Provide the (x, y) coordinate of the cell's center where the given text is located.  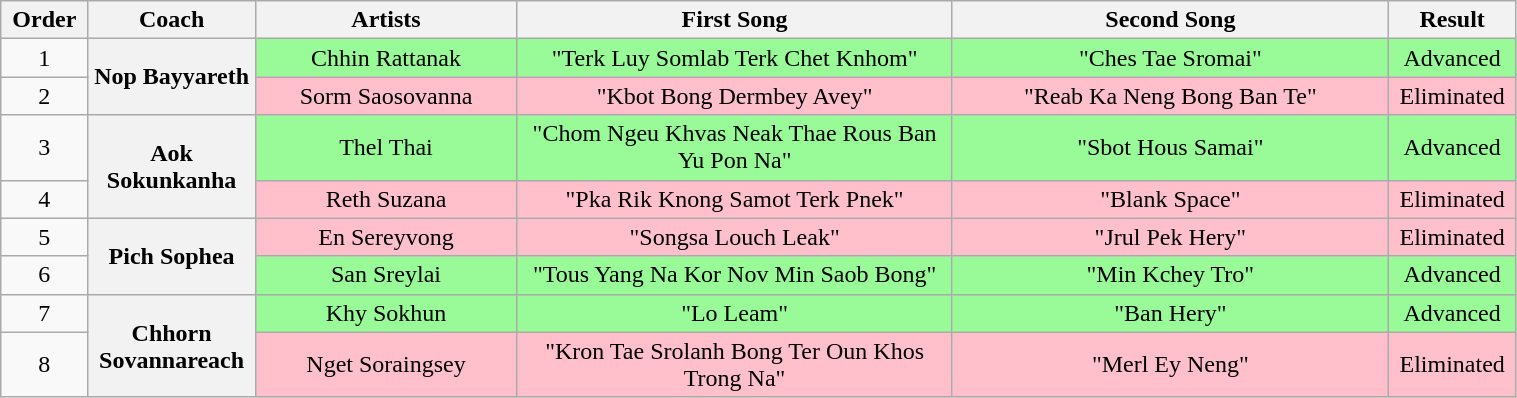
Pich Sophea (172, 256)
Result (1452, 20)
Nop Bayyareth (172, 77)
"Ban Hery" (1170, 313)
Aok Sokunkanha (172, 166)
En Sereyvong (386, 237)
Thel Thai (386, 148)
"Chom Ngeu Khvas Neak Thae Rous Ban Yu Pon Na" (735, 148)
8 (44, 364)
"Terk Luy Somlab Terk Chet Knhom" (735, 58)
2 (44, 96)
"Lo Leam" (735, 313)
"Blank Space" (1170, 199)
6 (44, 275)
1 (44, 58)
"Songsa Louch Leak" (735, 237)
"Tous Yang Na Kor Nov Min Saob Bong" (735, 275)
"Merl Ey Neng" (1170, 364)
"Reab Ka Neng Bong Ban Te" (1170, 96)
Sorm Saosovanna (386, 96)
"Kbot Bong Dermbey Avey" (735, 96)
4 (44, 199)
Coach (172, 20)
First Song (735, 20)
Reth Suzana (386, 199)
"Pka Rik Knong Samot Terk Pnek" (735, 199)
"Jrul Pek Hery" (1170, 237)
Nget Soraingsey (386, 364)
Chhin Rattanak (386, 58)
Chhorn Sovannareach (172, 346)
San Sreylai (386, 275)
3 (44, 148)
Order (44, 20)
Second Song (1170, 20)
"Kron Tae Srolanh Bong Ter Oun Khos Trong Na" (735, 364)
Artists (386, 20)
5 (44, 237)
"Ches Tae Sromai" (1170, 58)
7 (44, 313)
"Min Kchey Tro" (1170, 275)
"Sbot Hous Samai" (1170, 148)
Khy Sokhun (386, 313)
